For the text-containing cell, return its midpoint in (x, y) coordinate format. 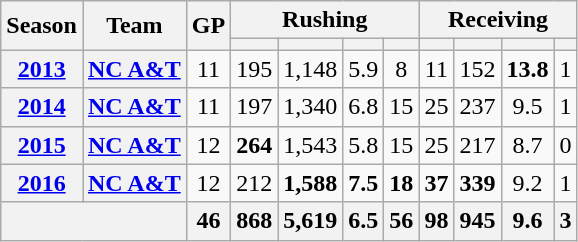
0 (566, 145)
2013 (42, 69)
98 (436, 221)
1,340 (310, 107)
1,543 (310, 145)
Season (42, 26)
5,619 (310, 221)
Receiving (498, 20)
264 (254, 145)
56 (402, 221)
945 (478, 221)
9.2 (528, 183)
GP (208, 26)
2016 (42, 183)
2015 (42, 145)
6.8 (364, 107)
18 (402, 183)
9.6 (528, 221)
7.5 (364, 183)
197 (254, 107)
217 (478, 145)
6.5 (364, 221)
46 (208, 221)
212 (254, 183)
Rushing (325, 20)
195 (254, 69)
1,148 (310, 69)
237 (478, 107)
37 (436, 183)
339 (478, 183)
1,588 (310, 183)
3 (566, 221)
Team (134, 26)
5.9 (364, 69)
868 (254, 221)
9.5 (528, 107)
2014 (42, 107)
152 (478, 69)
5.8 (364, 145)
8.7 (528, 145)
8 (402, 69)
13.8 (528, 69)
